Return [x, y] of the center of cell containing provided text 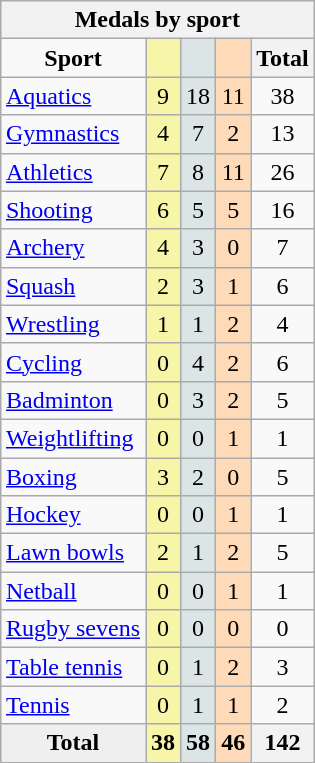
Gymnastics [72, 134]
Shooting [72, 210]
26 [283, 172]
Archery [72, 248]
Medals by sport [157, 20]
Rugby sevens [72, 629]
Boxing [72, 477]
Sport [72, 58]
9 [164, 96]
Table tennis [72, 667]
Wrestling [72, 324]
46 [234, 743]
8 [198, 172]
18 [198, 96]
Aquatics [72, 96]
Cycling [72, 362]
Weightlifting [72, 438]
Athletics [72, 172]
Tennis [72, 705]
58 [198, 743]
16 [283, 210]
Squash [72, 286]
Lawn bowls [72, 553]
Netball [72, 591]
13 [283, 134]
142 [283, 743]
Hockey [72, 515]
Badminton [72, 400]
